Scan for the cell matching the given text and deliver its [X, Y] coordinate at center. 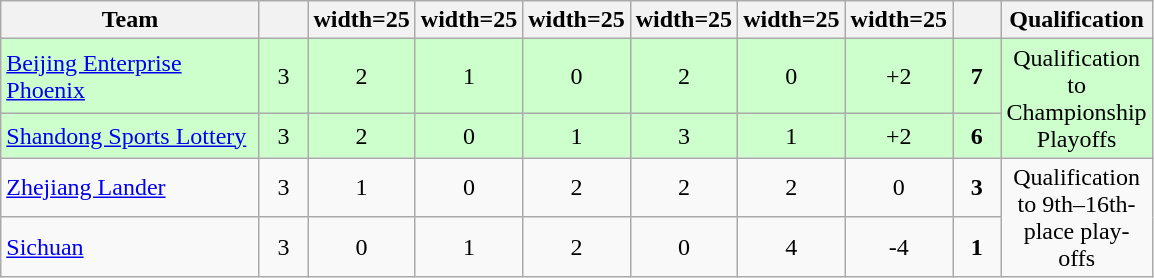
Beijing Enterprise Phoenix [130, 76]
Qualification to 9th–16th-place play-offs [1076, 218]
7 [976, 76]
Zhejiang Lander [130, 188]
-4 [898, 247]
Shandong Sports Lottery [130, 136]
Qualification to Championship Playoffs [1076, 98]
Team [130, 20]
4 [792, 247]
Sichuan [130, 247]
Qualification [1076, 20]
6 [976, 136]
